Scan for the cell matching the given text and deliver its [x, y] coordinate at center. 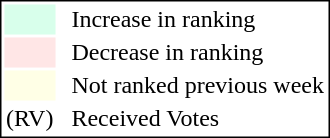
Increase in ranking [198, 19]
(RV) [29, 119]
Decrease in ranking [198, 53]
Received Votes [198, 119]
Not ranked previous week [198, 85]
